Return [X, Y] of the center of cell containing provided text 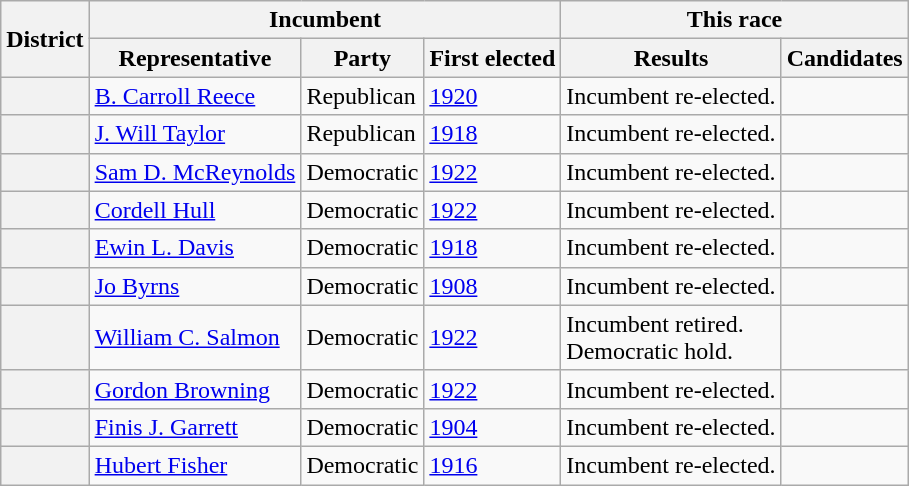
1920 [492, 96]
This race [734, 20]
District [45, 39]
Finis J. Garrett [195, 427]
Gordon Browning [195, 389]
Representative [195, 58]
Hubert Fisher [195, 465]
B. Carroll Reece [195, 96]
1904 [492, 427]
Sam D. McReynolds [195, 172]
First elected [492, 58]
Results [671, 58]
Ewin L. Davis [195, 248]
Incumbent retired.Democratic hold. [671, 338]
Jo Byrns [195, 286]
Party [362, 58]
1916 [492, 465]
Cordell Hull [195, 210]
Candidates [844, 58]
J. Will Taylor [195, 134]
Incumbent [325, 20]
1908 [492, 286]
William C. Salmon [195, 338]
